Locate the cell with the specified text and output its [X, Y] center coordinate. 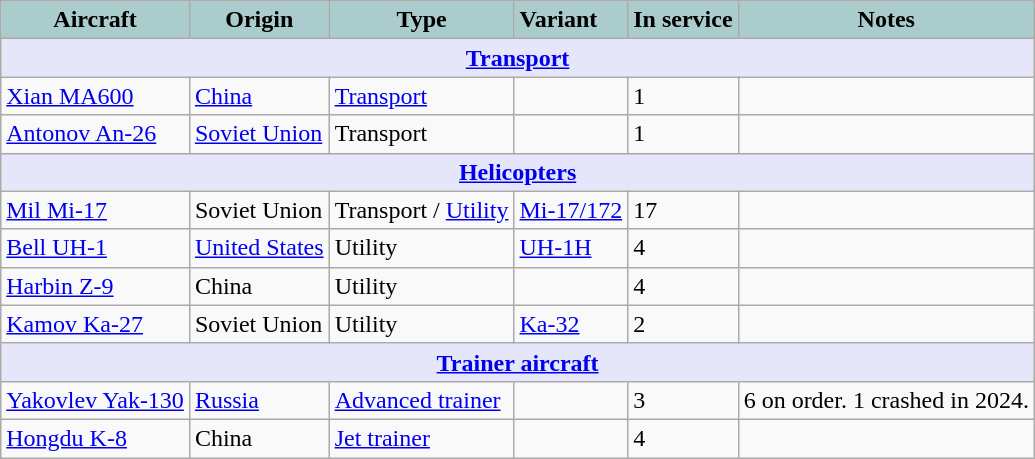
Hongdu K-8 [96, 438]
Trainer aircraft [518, 362]
Ka-32 [571, 324]
Antonov An-26 [96, 134]
Notes [886, 20]
Jet trainer [422, 438]
UH-1H [571, 248]
3 [683, 400]
6 on order. 1 crashed in 2024. [886, 400]
17 [683, 210]
In service [683, 20]
Type [422, 20]
United States [259, 248]
Harbin Z-9 [96, 286]
Mi-17/172 [571, 210]
Yakovlev Yak-130 [96, 400]
Bell UH-1 [96, 248]
Variant [571, 20]
Aircraft [96, 20]
Mil Mi-17 [96, 210]
Xian MA600 [96, 96]
Transport / Utility [422, 210]
Origin [259, 20]
Kamov Ka-27 [96, 324]
Russia [259, 400]
Helicopters [518, 172]
Advanced trainer [422, 400]
2 [683, 324]
